Return the [x, y] coordinate for the center point of the cell that contains the specified text.  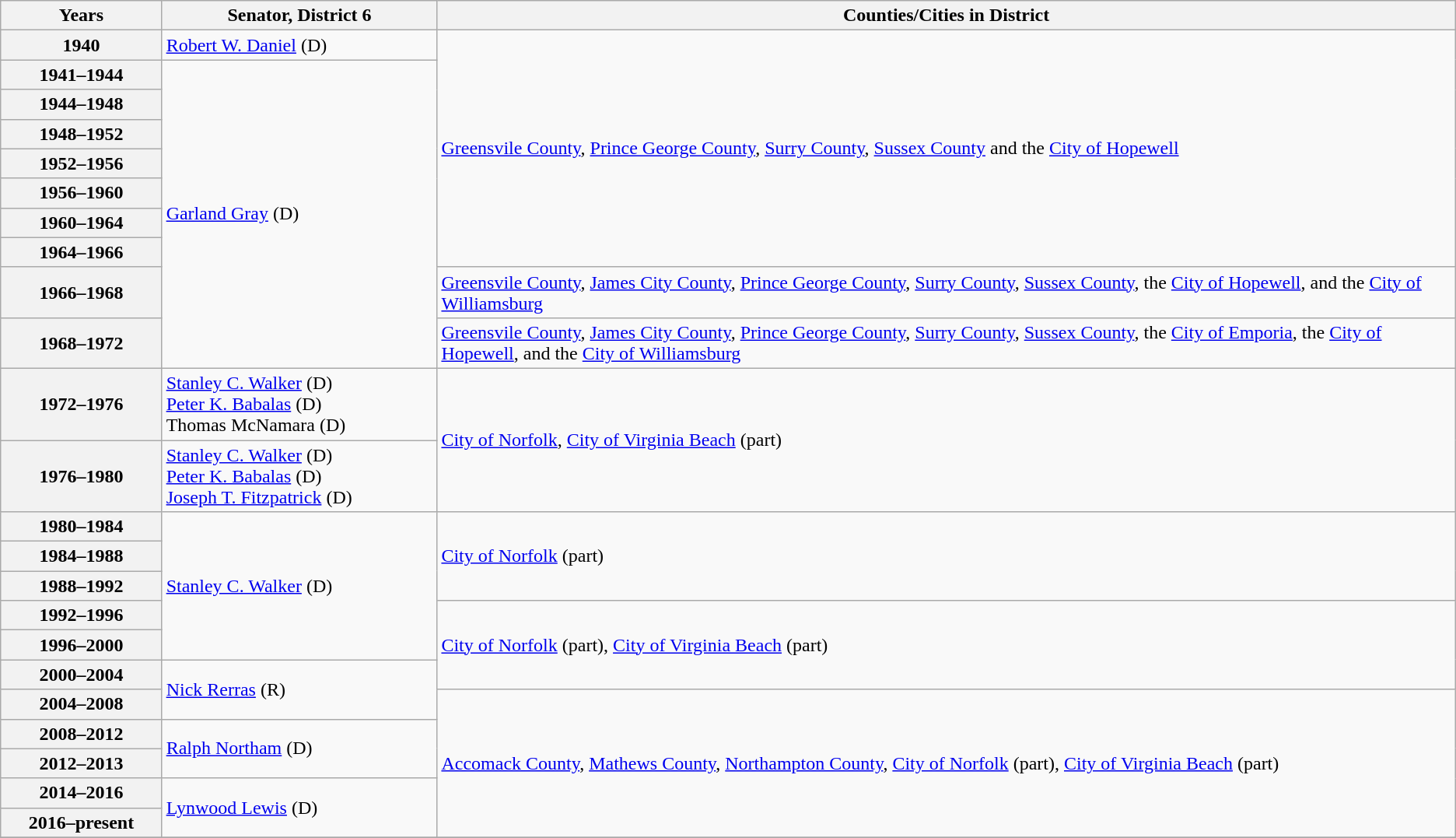
Stanley C. Walker (D) Peter K. Babalas (D) Joseph T. Fitzpatrick (D) [299, 476]
City of Norfolk (part), City of Virginia Beach (part) [946, 645]
Nick Rerras (R) [299, 689]
1966–1968 [81, 293]
1984–1988 [81, 556]
1972–1976 [81, 404]
2004–2008 [81, 704]
Greensvile County, James City County, Prince George County, Surry County, Sussex County, the City of Hopewell, and the City of Williamsburg [946, 293]
City of Norfolk, City of Virginia Beach (part) [946, 440]
1944–1948 [81, 104]
Stanley C. Walker (D) Peter K. Babalas (D) Thomas McNamara (D) [299, 404]
Years [81, 16]
2000–2004 [81, 675]
1988–1992 [81, 586]
Stanley C. Walker (D) [299, 586]
2008–2012 [81, 734]
Accomack County, Mathews County, Northampton County, City of Norfolk (part), City of Virginia Beach (part) [946, 763]
1980–1984 [81, 527]
1992–1996 [81, 615]
Counties/Cities in District [946, 16]
1952–1956 [81, 163]
Garland Gray (D) [299, 215]
Robert W. Daniel (D) [299, 45]
City of Norfolk (part) [946, 556]
1948–1952 [81, 134]
Senator, District 6 [299, 16]
1940 [81, 45]
Greensvile County, Prince George County, Surry County, Sussex County and the City of Hopewell [946, 149]
1964–1966 [81, 252]
Ralph Northam (D) [299, 749]
Lynwood Lewis (D) [299, 808]
1968–1972 [81, 342]
2012–2013 [81, 763]
2016–present [81, 822]
1996–2000 [81, 645]
1941–1944 [81, 75]
2014–2016 [81, 793]
1960–1964 [81, 223]
1956–1960 [81, 193]
1976–1980 [81, 476]
